Detect which cell encompasses the target text, then output its [X, Y] center coordinate. 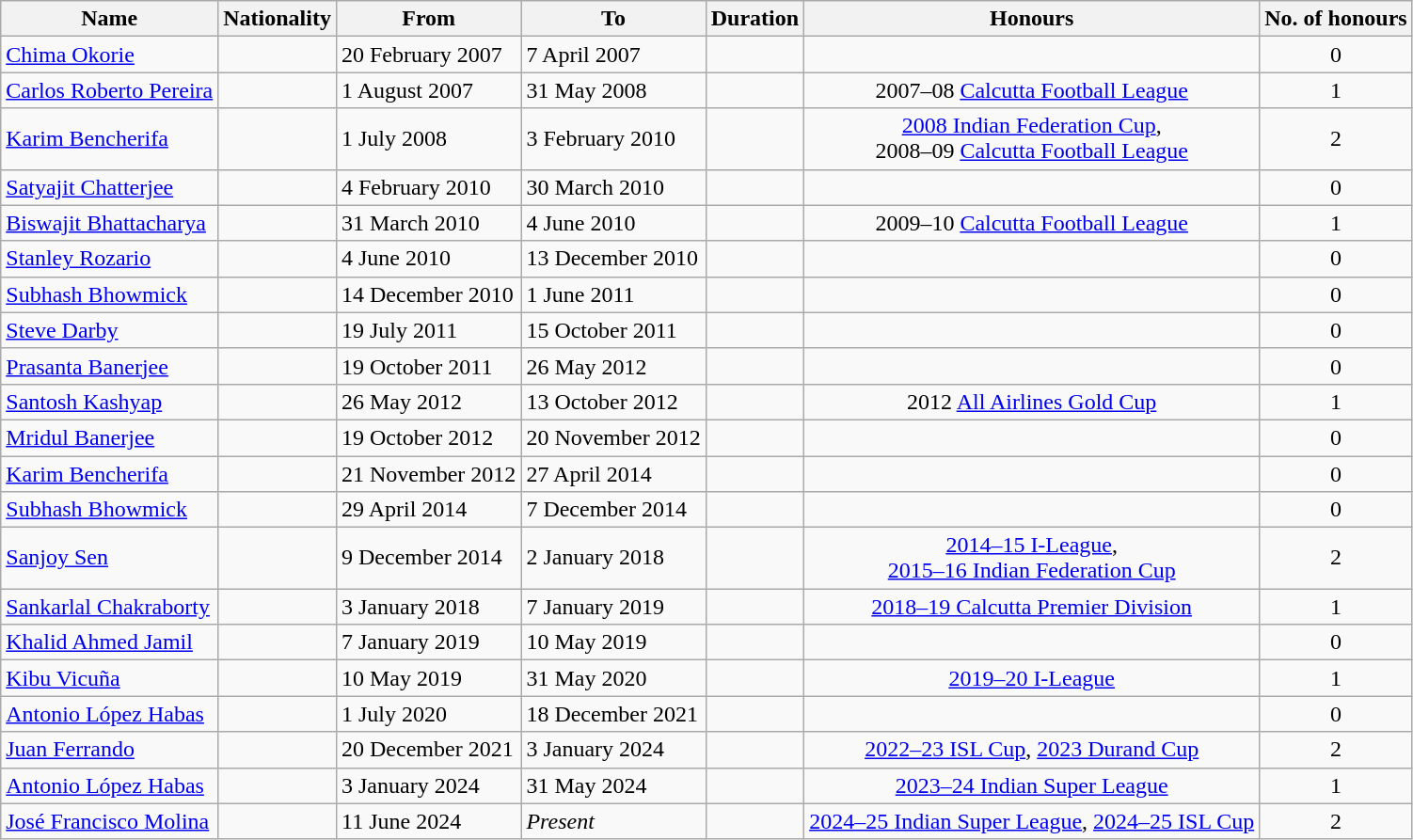
Stanley Rozario [109, 259]
4 February 2010 [428, 187]
20 December 2021 [428, 750]
15 October 2011 [613, 330]
Chima Okorie [109, 55]
No. of honours [1336, 19]
20 February 2007 [428, 55]
19 October 2011 [428, 366]
Sanjoy Sen [109, 559]
18 December 2021 [613, 714]
7 April 2007 [613, 55]
1 August 2007 [428, 90]
29 April 2014 [428, 510]
1 June 2011 [613, 294]
30 March 2010 [613, 187]
From [428, 19]
13 December 2010 [613, 259]
3 February 2010 [613, 139]
Present [613, 821]
Khalid Ahmed Jamil [109, 642]
21 November 2012 [428, 473]
2012 All Airlines Gold Cup [1032, 402]
31 May 2008 [613, 90]
Duration [754, 19]
Steve Darby [109, 330]
José Francisco Molina [109, 821]
13 October 2012 [613, 402]
2024–25 Indian Super League, 2024–25 ISL Cup [1032, 821]
2018–19 Calcutta Premier Division [1032, 607]
Santosh Kashyap [109, 402]
2014–15 I-League,2015–16 Indian Federation Cup [1032, 559]
2007–08 Calcutta Football League [1032, 90]
Carlos Roberto Pereira [109, 90]
2022–23 ISL Cup, 2023 Durand Cup [1032, 750]
1 July 2008 [428, 139]
Prasanta Banerjee [109, 366]
2019–20 I-League [1032, 678]
Satyajit Chatterjee [109, 187]
31 March 2010 [428, 223]
11 June 2024 [428, 821]
9 December 2014 [428, 559]
Name [109, 19]
3 January 2018 [428, 607]
19 October 2012 [428, 437]
20 November 2012 [613, 437]
2009–10 Calcutta Football League [1032, 223]
2023–24 Indian Super League [1032, 785]
Kibu Vicuña [109, 678]
Honours [1032, 19]
Mridul Banerjee [109, 437]
7 December 2014 [613, 510]
31 May 2020 [613, 678]
27 April 2014 [613, 473]
14 December 2010 [428, 294]
Juan Ferrando [109, 750]
1 July 2020 [428, 714]
To [613, 19]
2008 Indian Federation Cup,2008–09 Calcutta Football League [1032, 139]
Sankarlal Chakraborty [109, 607]
2 January 2018 [613, 559]
Nationality [278, 19]
19 July 2011 [428, 330]
Biswajit Bhattacharya [109, 223]
31 May 2024 [613, 785]
